Output the (X, Y) coordinate of the center of the cell containing the given text.  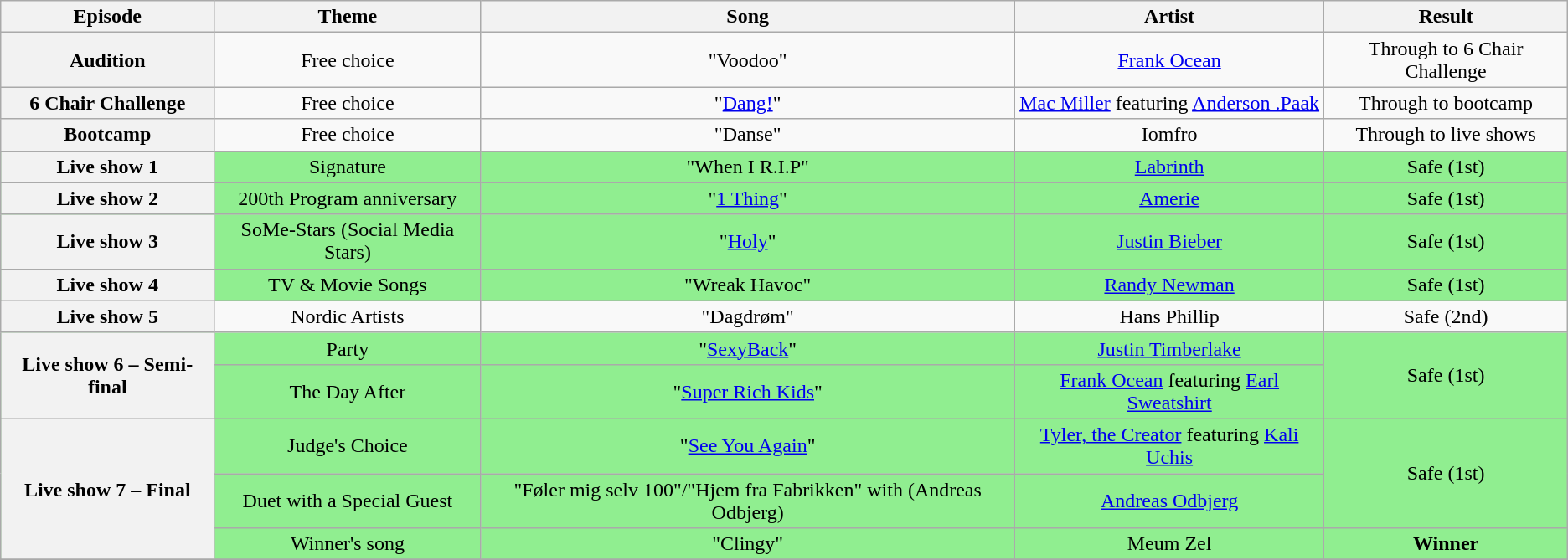
"When I R.I.P" (747, 167)
TV & Movie Songs (348, 285)
"1 Thing" (747, 198)
Artist (1169, 17)
Signature (348, 167)
Through to bootcamp (1446, 103)
"Clingy" (747, 544)
Song (747, 17)
Bootcamp (107, 135)
200th Program anniversary (348, 198)
Party (348, 348)
Mac Miller featuring Anderson .Paak (1169, 103)
Safe (2nd) (1446, 316)
"Dang!" (747, 103)
Theme (348, 17)
"Dagdrøm" (747, 316)
Episode (107, 17)
Live show 3 (107, 241)
Tyler, the Creator featuring Kali Uchis (1169, 445)
6 Chair Challenge (107, 103)
Meum Zel (1169, 544)
Audition (107, 60)
Live show 5 (107, 316)
"Wreak Havoc" (747, 285)
Through to 6 Chair Challenge (1446, 60)
Live show 1 (107, 167)
SoMe-Stars (Social Media Stars) (348, 241)
Justin Timberlake (1169, 348)
Amerie (1169, 198)
Labrinth (1169, 167)
Result (1446, 17)
Duet with a Special Guest (348, 501)
"Holy" (747, 241)
Andreas Odbjerg (1169, 501)
"Voodoo" (747, 60)
Frank Ocean featuring Earl Sweatshirt (1169, 392)
"Super Rich Kids" (747, 392)
Live show 6 – Semi-final (107, 375)
"See You Again" (747, 445)
Frank Ocean (1169, 60)
Justin Bieber (1169, 241)
Randy Newman (1169, 285)
"Danse" (747, 135)
Iomfro (1169, 135)
"Føler mig selv 100"/"Hjem fra Fabrikken" with (Andreas Odbjerg) (747, 501)
Judge's Choice (348, 445)
Live show 7 – Final (107, 489)
Through to live shows (1446, 135)
Winner (1446, 544)
Hans Phillip (1169, 316)
Winner's song (348, 544)
"SexyBack" (747, 348)
Live show 4 (107, 285)
Nordic Artists (348, 316)
Live show 2 (107, 198)
The Day After (348, 392)
